Pinpoint the cell where the given text exists, returning its [x, y] midpoint coordinate. 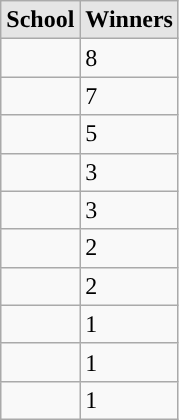
School [40, 20]
8 [130, 58]
7 [130, 96]
5 [130, 134]
Winners [130, 20]
